Find where the given text appears and provide that cell's center as (X, Y) coordinate. 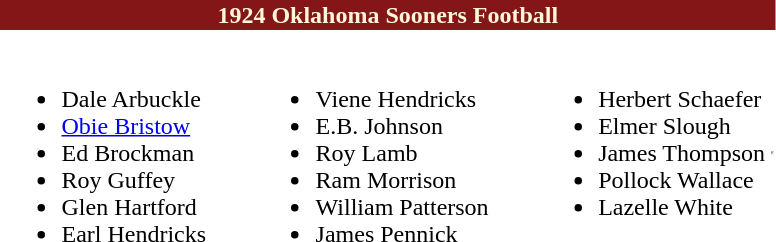
1924 Oklahoma Sooners Football (388, 15)
